Capture the cell that displays the provided text and extract its [X, Y] central coordinate. 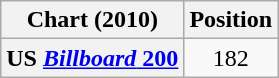
182 [231, 58]
Position [231, 20]
US Billboard 200 [92, 58]
Chart (2010) [92, 20]
